Find where the given text appears and provide that cell's center as [x, y] coordinate. 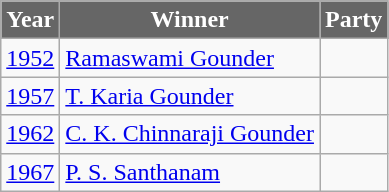
1962 [30, 134]
C. K. Chinnaraji Gounder [190, 134]
Year [30, 20]
Winner [190, 20]
1952 [30, 58]
Party [354, 20]
Ramaswami Gounder [190, 58]
T. Karia Gounder [190, 96]
P. S. Santhanam [190, 172]
1967 [30, 172]
1957 [30, 96]
